Search for the cell housing the specified text and yield its [X, Y] center coordinate. 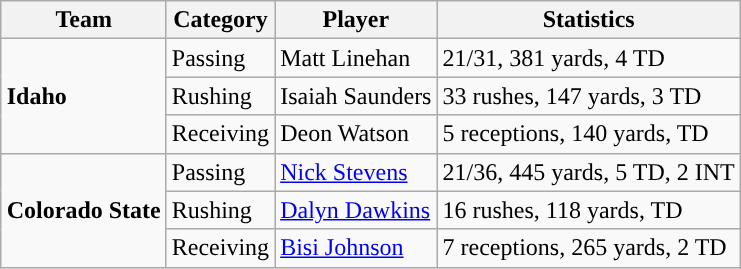
Bisi Johnson [356, 248]
Nick Stevens [356, 172]
Idaho [84, 96]
21/36, 445 yards, 5 TD, 2 INT [588, 172]
Dalyn Dawkins [356, 210]
Matt Linehan [356, 58]
Isaiah Saunders [356, 96]
21/31, 381 yards, 4 TD [588, 58]
Category [220, 20]
Deon Watson [356, 134]
33 rushes, 147 yards, 3 TD [588, 96]
16 rushes, 118 yards, TD [588, 210]
Statistics [588, 20]
Team [84, 20]
5 receptions, 140 yards, TD [588, 134]
7 receptions, 265 yards, 2 TD [588, 248]
Colorado State [84, 210]
Player [356, 20]
